Return [x, y] of the center of cell containing provided text 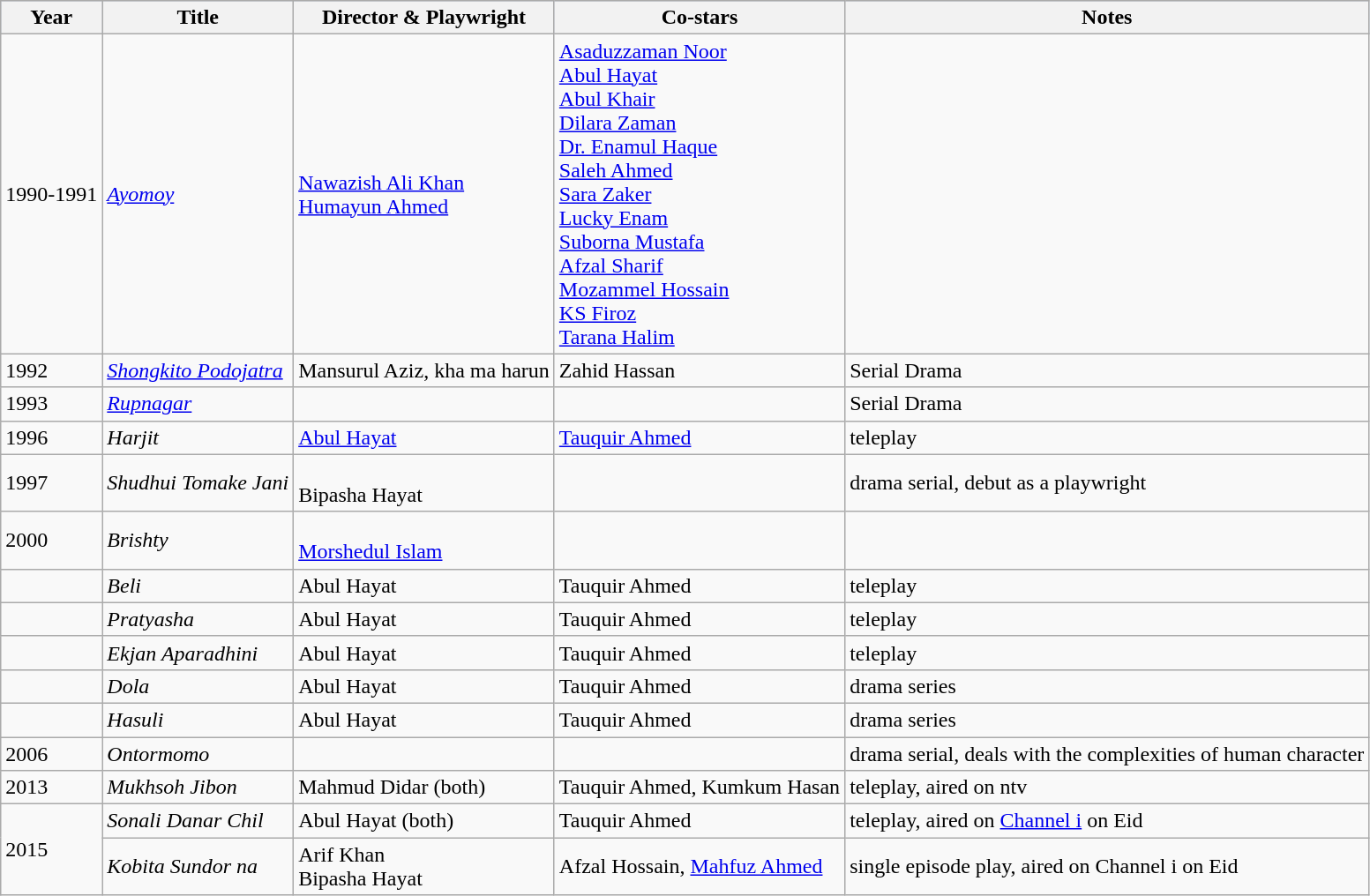
Shudhui Tomake Jani [198, 483]
Arif Khan Bipasha Hayat [424, 866]
1996 [51, 437]
Notes [1107, 18]
Pratyasha [198, 619]
Rupnagar [198, 404]
Co-stars [699, 18]
Ontormomo [198, 754]
Shongkito Podojatra [198, 370]
Afzal Hossain, Mahfuz Ahmed [699, 866]
Harjit [198, 437]
Sonali Danar Chil [198, 821]
1993 [51, 404]
Title [198, 18]
Director & Playwright [424, 18]
2013 [51, 788]
2006 [51, 754]
single episode play, aired on Channel i on Eid [1107, 866]
Bipasha Hayat [424, 483]
Year [51, 18]
Brishty [198, 540]
Zahid Hassan [699, 370]
drama serial, deals with the complexities of human character [1107, 754]
Dola [198, 686]
Kobita Sundor na [198, 866]
Mansurul Aziz, kha ma harun [424, 370]
1992 [51, 370]
2000 [51, 540]
Morshedul Islam [424, 540]
Beli [198, 586]
Nawazish Ali Khan Humayun Ahmed [424, 194]
teleplay, aired on ntv [1107, 788]
drama serial, debut as a playwright [1107, 483]
Ekjan Aparadhini [198, 653]
Hasuli [198, 720]
1997 [51, 483]
Tauquir Ahmed, Kumkum Hasan [699, 788]
Abul Hayat (both) [424, 821]
Ayomoy [198, 194]
Mukhsoh Jibon [198, 788]
1990-1991 [51, 194]
2015 [51, 850]
Mahmud Didar (both) [424, 788]
teleplay, aired on Channel i on Eid [1107, 821]
